Return (x, y) of the center of cell containing provided text 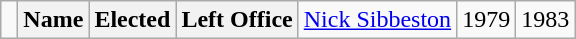
Left Office (237, 20)
1983 (546, 20)
Nick Sibbeston (377, 20)
Name (54, 20)
1979 (486, 20)
Elected (132, 20)
